For the text-containing cell, return its midpoint in (X, Y) coordinate format. 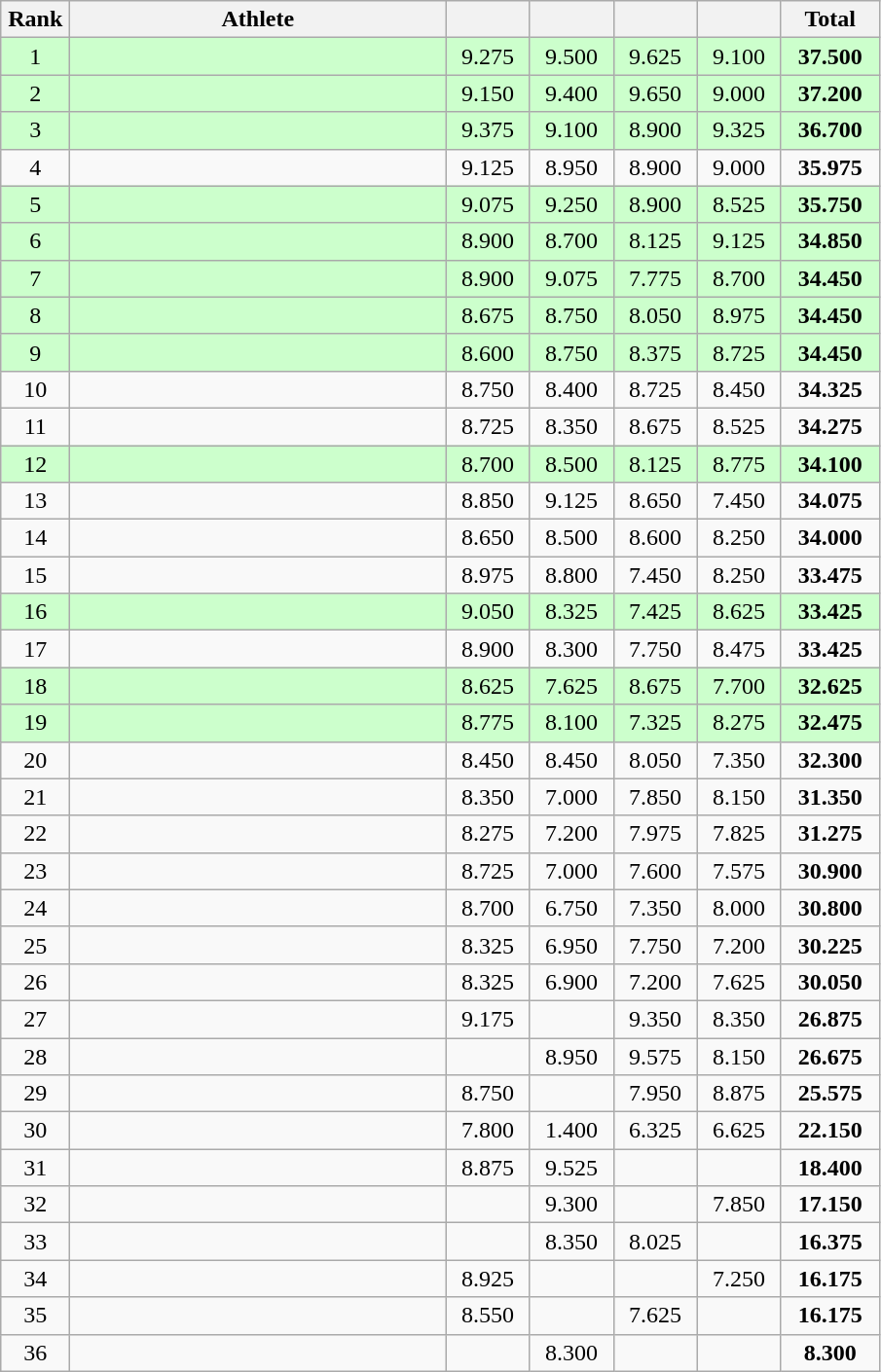
9 (35, 352)
23 (35, 871)
9.175 (488, 1019)
16.375 (829, 1242)
33 (35, 1242)
8.550 (488, 1316)
31.275 (829, 834)
24 (35, 908)
34.850 (829, 241)
35 (35, 1316)
22 (35, 834)
34.000 (829, 538)
9.625 (655, 56)
26.675 (829, 1056)
32.300 (829, 760)
1 (35, 56)
9.375 (488, 130)
6 (35, 241)
7.600 (655, 871)
7.425 (655, 612)
9.575 (655, 1056)
37.200 (829, 93)
31 (35, 1168)
33.475 (829, 575)
9.350 (655, 1019)
28 (35, 1056)
10 (35, 389)
9.325 (739, 130)
7.700 (739, 686)
30.900 (829, 871)
7 (35, 278)
34.325 (829, 389)
19 (35, 723)
26.875 (829, 1019)
9.400 (571, 93)
7.325 (655, 723)
14 (35, 538)
8.100 (571, 723)
8.375 (655, 352)
7.825 (739, 834)
2 (35, 93)
6.750 (571, 908)
13 (35, 501)
35.750 (829, 204)
7.250 (739, 1279)
8.925 (488, 1279)
4 (35, 167)
25.575 (829, 1094)
9.525 (571, 1168)
12 (35, 464)
32 (35, 1205)
7.800 (488, 1131)
8 (35, 315)
8.000 (739, 908)
6.900 (571, 982)
9.050 (488, 612)
9.300 (571, 1205)
21 (35, 797)
9.250 (571, 204)
36.700 (829, 130)
Rank (35, 19)
34.075 (829, 501)
22.150 (829, 1131)
3 (35, 130)
8.850 (488, 501)
30 (35, 1131)
7.975 (655, 834)
9.650 (655, 93)
37.500 (829, 56)
8.400 (571, 389)
31.350 (829, 797)
29 (35, 1094)
27 (35, 1019)
18.400 (829, 1168)
36 (35, 1353)
9.275 (488, 56)
8.475 (739, 649)
8.025 (655, 1242)
20 (35, 760)
Total (829, 19)
1.400 (571, 1131)
30.225 (829, 945)
26 (35, 982)
6.325 (655, 1131)
30.050 (829, 982)
17 (35, 649)
5 (35, 204)
7.775 (655, 278)
8.800 (571, 575)
32.475 (829, 723)
30.800 (829, 908)
Athlete (258, 19)
25 (35, 945)
7.575 (739, 871)
6.625 (739, 1131)
15 (35, 575)
34 (35, 1279)
16 (35, 612)
17.150 (829, 1205)
9.150 (488, 93)
34.275 (829, 426)
32.625 (829, 686)
9.500 (571, 56)
11 (35, 426)
6.950 (571, 945)
7.950 (655, 1094)
35.975 (829, 167)
34.100 (829, 464)
18 (35, 686)
